Detect which cell encompasses the target text, then output its [X, Y] center coordinate. 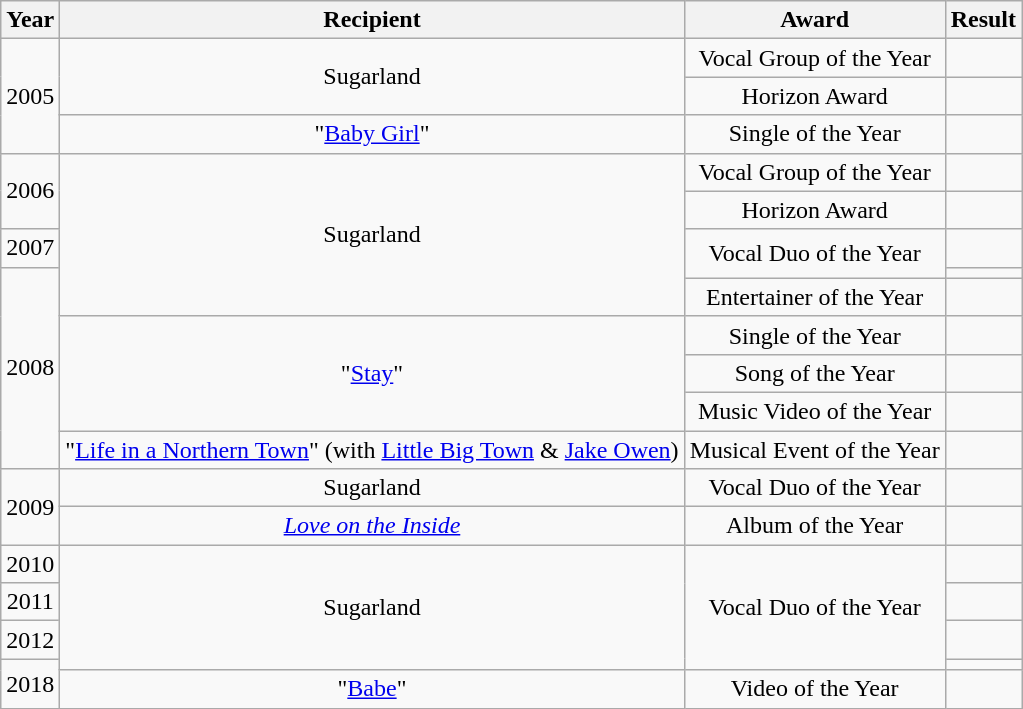
"Life in a Northern Town" (with Little Big Town & Jake Owen) [372, 449]
Love on the Inside [372, 526]
Result [983, 20]
Year [30, 20]
"Baby Girl" [372, 134]
2007 [30, 248]
Album of the Year [814, 526]
2010 [30, 564]
Music Video of the Year [814, 411]
2018 [30, 684]
2008 [30, 368]
2011 [30, 602]
"Stay" [372, 373]
2006 [30, 191]
2012 [30, 640]
2005 [30, 96]
2009 [30, 507]
"Babe" [372, 689]
Award [814, 20]
Song of the Year [814, 373]
Musical Event of the Year [814, 449]
Recipient [372, 20]
Entertainer of the Year [814, 297]
Video of the Year [814, 689]
